Determine the [x, y] coordinate at the center of the cell enclosing the given text.  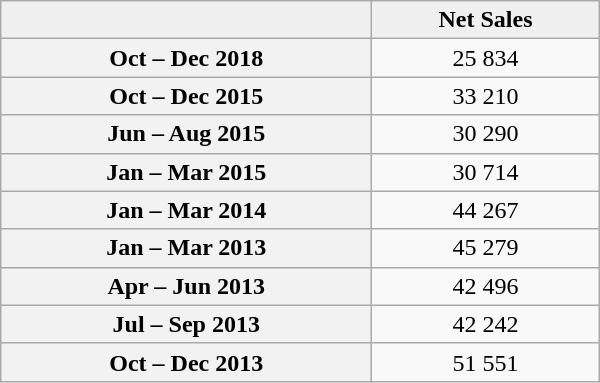
Jun – Aug 2015 [186, 134]
25 834 [486, 58]
Jan – Mar 2013 [186, 248]
Oct – Dec 2015 [186, 96]
30 714 [486, 172]
Jul – Sep 2013 [186, 324]
Apr – Jun 2013 [186, 286]
Net Sales [486, 20]
Oct – Dec 2013 [186, 362]
51 551 [486, 362]
42 242 [486, 324]
Jan – Mar 2014 [186, 210]
42 496 [486, 286]
45 279 [486, 248]
30 290 [486, 134]
Jan – Mar 2015 [186, 172]
44 267 [486, 210]
33 210 [486, 96]
Oct – Dec 2018 [186, 58]
